Search for the cell housing the specified text and yield its (X, Y) center coordinate. 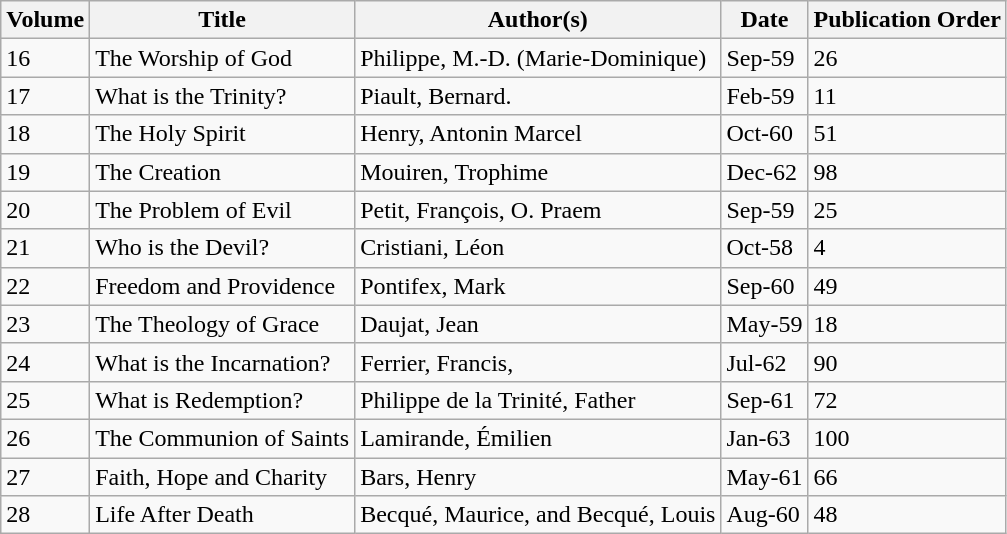
28 (46, 515)
The Holy Spirit (222, 134)
Dec-62 (764, 172)
Henry, Antonin Marcel (538, 134)
49 (907, 286)
51 (907, 134)
The Problem of Evil (222, 210)
May-61 (764, 477)
Volume (46, 20)
19 (46, 172)
Jan-63 (764, 438)
Sep-61 (764, 400)
What is Redemption? (222, 400)
72 (907, 400)
Date (764, 20)
What is the Trinity? (222, 96)
Freedom and Providence (222, 286)
Piault, Bernard. (538, 96)
100 (907, 438)
Oct-58 (764, 248)
Aug-60 (764, 515)
Feb-59 (764, 96)
Mouiren, Trophime (538, 172)
20 (46, 210)
Who is the Devil? (222, 248)
What is the Incarnation? (222, 362)
Faith, Hope and Charity (222, 477)
Cristiani, Léon (538, 248)
Life After Death (222, 515)
48 (907, 515)
The Communion of Saints (222, 438)
11 (907, 96)
Jul-62 (764, 362)
90 (907, 362)
The Worship of God (222, 58)
Becqué, Maurice, and Becqué, Louis (538, 515)
May-59 (764, 324)
The Creation (222, 172)
Bars, Henry (538, 477)
Sep-60 (764, 286)
Pontifex, Mark (538, 286)
17 (46, 96)
Lamirande, Émilien (538, 438)
16 (46, 58)
Author(s) (538, 20)
The Theology of Grace (222, 324)
22 (46, 286)
Title (222, 20)
23 (46, 324)
Publication Order (907, 20)
21 (46, 248)
Daujat, Jean (538, 324)
Philippe de la Trinité, Father (538, 400)
Oct-60 (764, 134)
27 (46, 477)
24 (46, 362)
Ferrier, Francis, (538, 362)
66 (907, 477)
4 (907, 248)
Philippe, M.-D. (Marie-Dominique) (538, 58)
Petit, François, O. Praem (538, 210)
98 (907, 172)
